From the cell containing the given text, extract its center point as [x, y] coordinate. 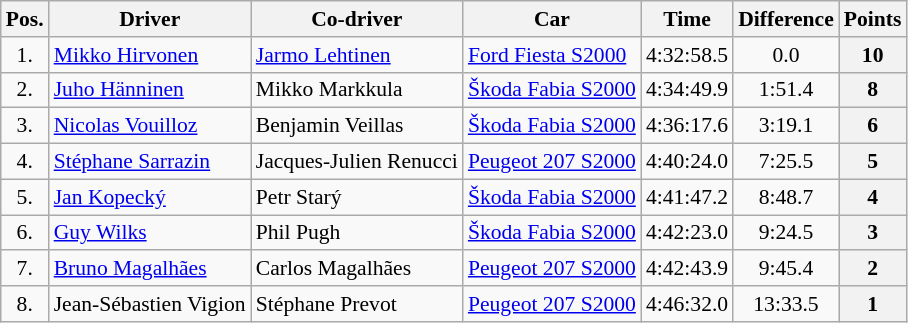
Difference [786, 19]
Carlos Magalhães [357, 269]
Benjamin Veillas [357, 126]
4:46:32.0 [687, 304]
4:41:47.2 [687, 197]
2 [873, 269]
5 [873, 162]
4 [873, 197]
6 [873, 126]
1. [25, 55]
Ford Fiesta S2000 [552, 55]
Stéphane Prevot [357, 304]
Stéphane Sarrazin [150, 162]
13:33.5 [786, 304]
1 [873, 304]
Car [552, 19]
4:36:17.6 [687, 126]
10 [873, 55]
Mikko Markkula [357, 90]
Petr Starý [357, 197]
8:48.7 [786, 197]
Time [687, 19]
2. [25, 90]
Guy Wilks [150, 233]
8 [873, 90]
Co-driver [357, 19]
Jacques-Julien Renucci [357, 162]
4:32:58.5 [687, 55]
Jarmo Lehtinen [357, 55]
3. [25, 126]
3 [873, 233]
Points [873, 19]
Jean-Sébastien Vigion [150, 304]
Juho Hänninen [150, 90]
1:51.4 [786, 90]
4:42:23.0 [687, 233]
9:45.4 [786, 269]
8. [25, 304]
Bruno Magalhães [150, 269]
3:19.1 [786, 126]
4:40:24.0 [687, 162]
6. [25, 233]
Driver [150, 19]
7. [25, 269]
9:24.5 [786, 233]
4:34:49.9 [687, 90]
Mikko Hirvonen [150, 55]
Pos. [25, 19]
4. [25, 162]
Phil Pugh [357, 233]
Nicolas Vouilloz [150, 126]
4:42:43.9 [687, 269]
7:25.5 [786, 162]
Jan Kopecký [150, 197]
5. [25, 197]
0.0 [786, 55]
